Extract the (X, Y) coordinate from the center of the cell holding the provided text.  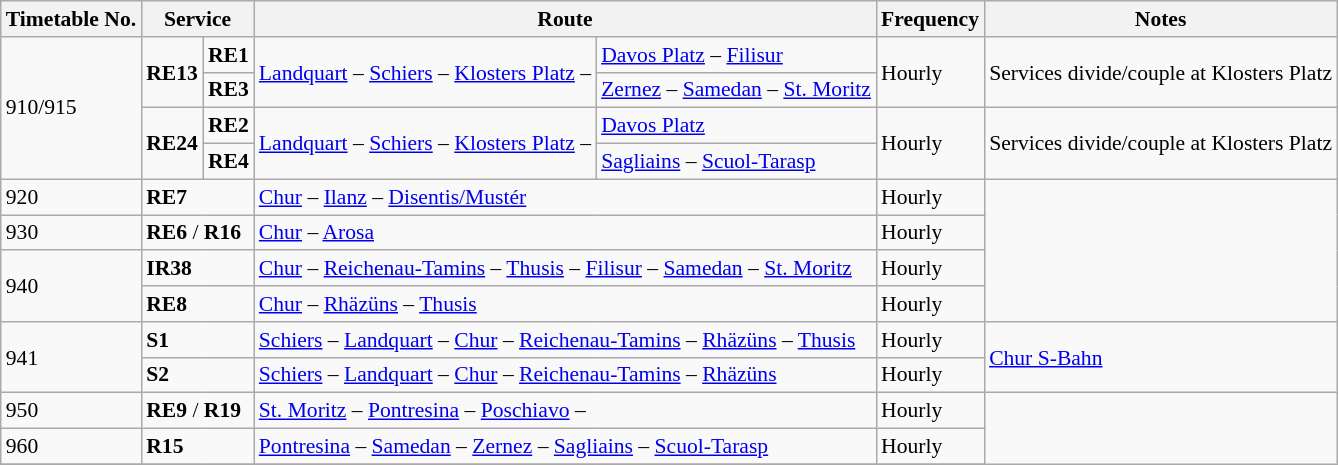
940 (71, 286)
941 (71, 358)
Chur – Rhäzüns – Thusis (565, 304)
930 (71, 233)
S2 (198, 375)
RE24 (172, 144)
920 (71, 197)
RE7 (198, 197)
RE4 (228, 162)
910/915 (71, 108)
Pontresina – Samedan – Zernez – Sagliains – Scuol-Tarasp (565, 447)
960 (71, 447)
Frequency (930, 19)
Davos Platz (736, 126)
Route (565, 19)
Sagliains – Scuol-Tarasp (736, 162)
Timetable No. (71, 19)
RE13 (172, 72)
St. Moritz – Pontresina – Poschiavo – (565, 411)
R15 (198, 447)
Service (198, 19)
Schiers – Landquart – Chur – Reichenau-Tamins – Rhäzüns – Thusis (565, 340)
IR38 (198, 269)
950 (71, 411)
RE8 (198, 304)
Davos Platz – Filisur (736, 55)
S1 (198, 340)
RE2 (228, 126)
RE6 / R16 (198, 233)
Chur – Reichenau-Tamins – Thusis – Filisur – Samedan – St. Moritz (565, 269)
Notes (1160, 19)
Chur – Arosa (565, 233)
RE1 (228, 55)
Zernez – Samedan – St. Moritz (736, 90)
RE3 (228, 90)
Chur – Ilanz – Disentis/Mustér (565, 197)
Schiers – Landquart – Chur – Reichenau-Tamins – Rhäzüns (565, 375)
Chur S-Bahn (1160, 358)
RE9 / R19 (198, 411)
